Find where the given text appears and provide that cell's center as (X, Y) coordinate. 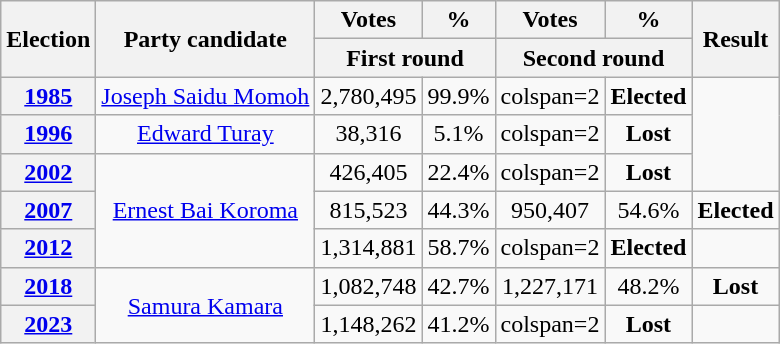
58.7% (458, 248)
54.6% (648, 210)
99.9% (458, 96)
38,316 (368, 134)
1,314,881 (368, 248)
1985 (48, 96)
48.2% (648, 286)
Samura Kamara (206, 305)
2002 (48, 172)
Election (48, 39)
1,227,171 (550, 286)
41.2% (458, 324)
Ernest Bai Koroma (206, 210)
950,407 (550, 210)
2,780,495 (368, 96)
42.7% (458, 286)
Second round (594, 58)
2018 (48, 286)
Joseph Saidu Momoh (206, 96)
44.3% (458, 210)
5.1% (458, 134)
426,405 (368, 172)
2007 (48, 210)
1996 (48, 134)
Edward Turay (206, 134)
First round (405, 58)
1,148,262 (368, 324)
Party candidate (206, 39)
815,523 (368, 210)
1,082,748 (368, 286)
Result (736, 39)
2012 (48, 248)
22.4% (458, 172)
2023 (48, 324)
